Provide the [X, Y] coordinate of the cell's center where the given text is located.  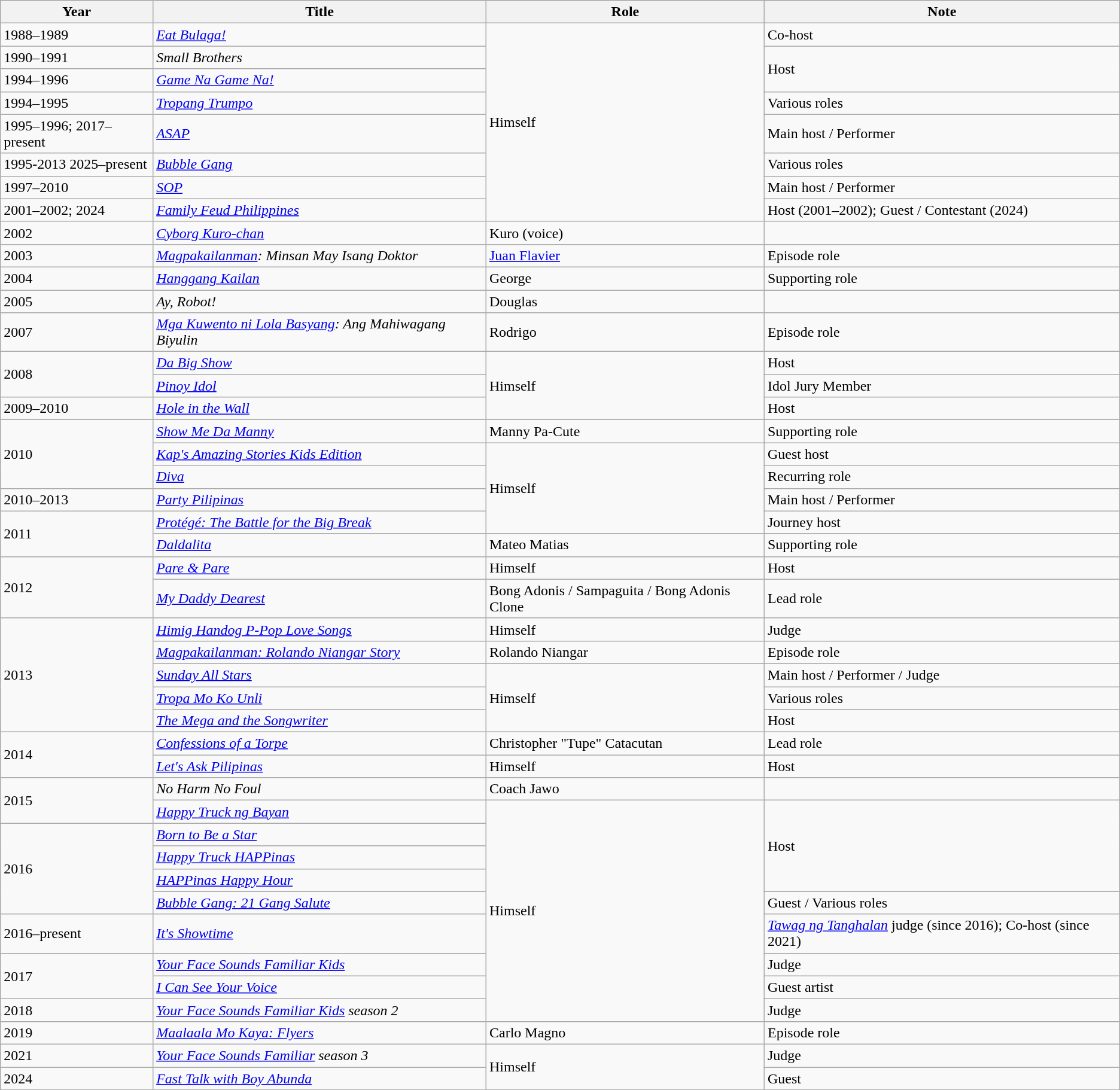
Magpakailanman: Rolando Niangar Story [319, 652]
Guest [942, 1079]
2024 [77, 1079]
Tropang Trumpo [319, 103]
Protégé: The Battle for the Big Break [319, 522]
2016–present [77, 933]
2004 [77, 278]
Coach Jawo [625, 789]
Happy Truck HAPPinas [319, 857]
Douglas [625, 301]
Guest / Various roles [942, 903]
Co-host [942, 35]
Mga Kuwento ni Lola Basyang: Ang Mahiwagang Biyulin [319, 333]
Born to Be a Star [319, 835]
Your Face Sounds Familiar Kids [319, 964]
1990–1991 [77, 57]
Maalaala Mo Kaya: Flyers [319, 1033]
Hanggang Kailan [319, 278]
Rolando Niangar [625, 652]
2010–2013 [77, 500]
Family Feud Philippines [319, 210]
2001–2002; 2024 [77, 210]
1995–1996; 2017–present [77, 134]
Bong Adonis / Sampaguita / Bong Adonis Clone [625, 598]
George [625, 278]
The Mega and the Songwriter [319, 721]
Juan Flavier [625, 255]
Tropa Mo Ko Unli [319, 698]
Guest host [942, 454]
2010 [77, 454]
Role [625, 12]
Host (2001–2002); Guest / Contestant (2024) [942, 210]
Recurring role [942, 477]
Fast Talk with Boy Abunda [319, 1079]
Cyborg Kuro-chan [319, 233]
I Can See Your Voice [319, 987]
No Harm No Foul [319, 789]
Party Pilipinas [319, 500]
Pinoy Idol [319, 386]
2014 [77, 755]
SOP [319, 187]
It's Showtime [319, 933]
Rodrigo [625, 333]
Da Big Show [319, 363]
2017 [77, 976]
1994–1996 [77, 80]
Eat Bulaga! [319, 35]
Hole in the Wall [319, 409]
Sunday All Stars [319, 675]
2008 [77, 375]
Small Brothers [319, 57]
1988–1989 [77, 35]
Confessions of a Torpe [319, 744]
Guest artist [942, 987]
Journey host [942, 522]
Pare & Pare [319, 568]
2013 [77, 675]
Diva [319, 477]
Your Face Sounds Familiar season 3 [319, 1055]
2018 [77, 1010]
Himig Handog P-Pop Love Songs [319, 629]
Bubble Gang [319, 165]
2003 [77, 255]
Your Face Sounds Familiar Kids season 2 [319, 1010]
Main host / Performer / Judge [942, 675]
Year [77, 12]
Idol Jury Member [942, 386]
Let's Ask Pilipinas [319, 766]
Game Na Game Na! [319, 80]
2016 [77, 869]
Bubble Gang: 21 Gang Salute [319, 903]
Kap's Amazing Stories Kids Edition [319, 454]
My Daddy Dearest [319, 598]
Carlo Magno [625, 1033]
Christopher "Tupe" Catacutan [625, 744]
Tawag ng Tanghalan judge (since 2016); Co-host (since 2021) [942, 933]
Daldalita [319, 545]
1997–2010 [77, 187]
Happy Truck ng Bayan [319, 812]
2005 [77, 301]
ASAP [319, 134]
2011 [77, 534]
2019 [77, 1033]
Magpakailanman: Minsan May Isang Doktor [319, 255]
2007 [77, 333]
Manny Pa-Cute [625, 431]
2009–2010 [77, 409]
Title [319, 12]
Kuro (voice) [625, 233]
2015 [77, 800]
Ay, Robot! [319, 301]
HAPPinas Happy Hour [319, 880]
Note [942, 12]
2002 [77, 233]
2021 [77, 1055]
2012 [77, 587]
Mateo Matias [625, 545]
1994–1995 [77, 103]
1995-2013 2025–present [77, 165]
Show Me Da Manny [319, 431]
